Provide the (x, y) coordinate of the cell's center where the given text is located.  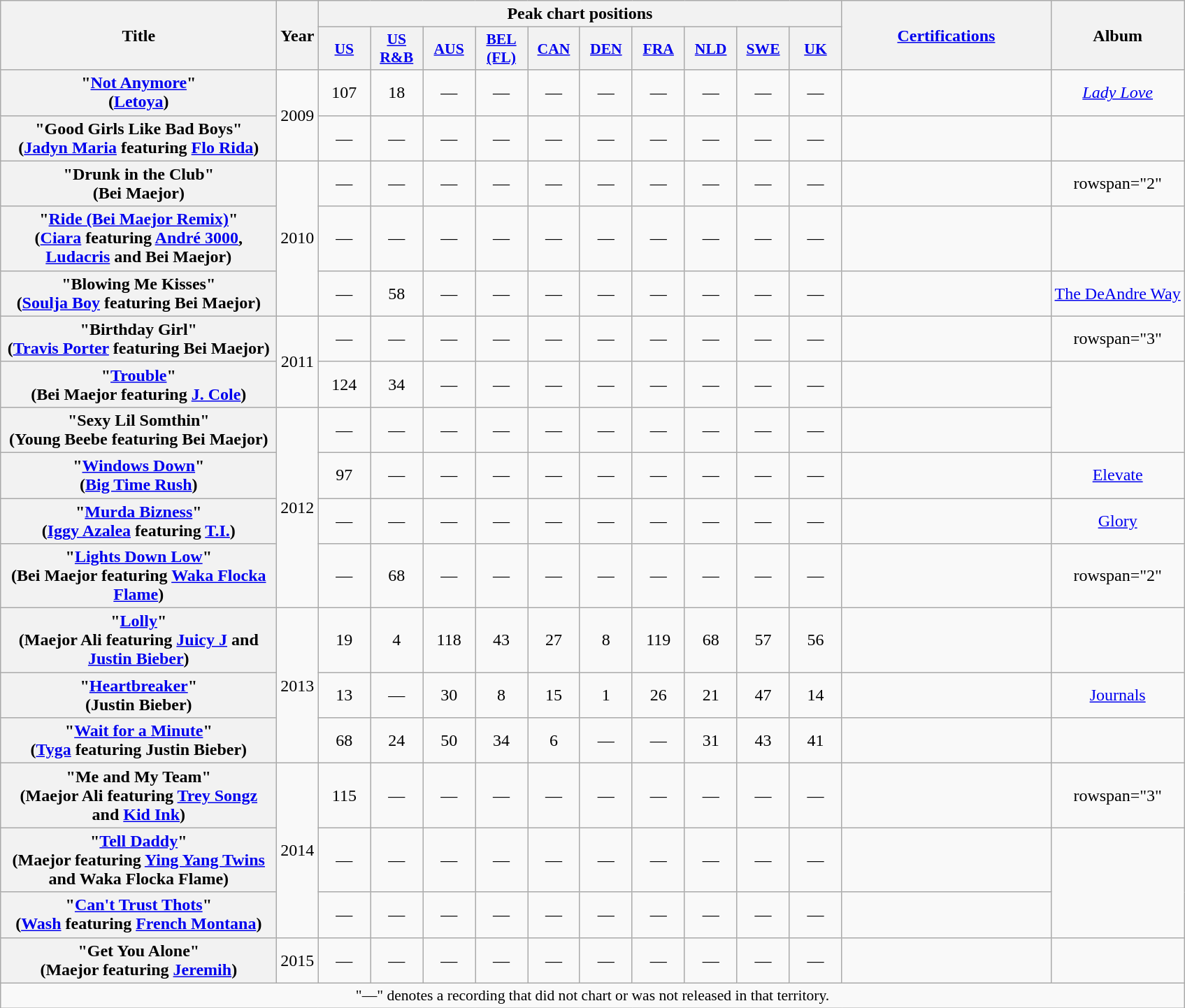
26 (659, 695)
"Good Girls Like Bad Boys"(Jadyn Maria featuring Flo Rida) (138, 138)
24 (397, 741)
115 (344, 795)
"Sexy Lil Somthin"(Young Beebe featuring Bei Maejor) (138, 429)
Glory (1117, 520)
18 (397, 92)
47 (763, 695)
14 (815, 695)
2010 (298, 238)
"Heartbreaker"(Justin Bieber) (138, 695)
6 (554, 741)
Peak chart positions (580, 14)
15 (554, 695)
"Trouble"(Bei Maejor featuring J. Cole) (138, 384)
30 (449, 695)
NLD (710, 49)
"—" denotes a recording that did not chart or was not released in that territory. (593, 995)
Journals (1117, 695)
"Not Anymore"(Letoya) (138, 92)
1 (605, 695)
27 (554, 640)
4 (397, 640)
BEL(FL) (502, 49)
19 (344, 640)
21 (710, 695)
UK (815, 49)
97 (344, 475)
2011 (298, 361)
"Lights Down Low"(Bei Maejor featuring Waka Flocka Flame) (138, 576)
107 (344, 92)
Certifications (947, 35)
"Can't Trust Thots" (Wash featuring French Montana) (138, 914)
118 (449, 640)
"Me and My Team"(Maejor Ali featuring Trey Songz and Kid Ink) (138, 795)
13 (344, 695)
"Wait for a Minute"(Tyga featuring Justin Bieber) (138, 741)
Elevate (1117, 475)
FRA (659, 49)
Album (1117, 35)
41 (815, 741)
56 (815, 640)
USR&B (397, 49)
Title (138, 35)
"Lolly"(Maejor Ali featuring Juicy J and Justin Bieber) (138, 640)
"Birthday Girl"(Travis Porter featuring Bei Maejor) (138, 338)
2013 (298, 686)
The DeAndre Way (1117, 294)
DEN (605, 49)
57 (763, 640)
US (344, 49)
"Ride (Bei Maejor Remix)"(Ciara featuring André 3000, Ludacris and Bei Maejor) (138, 238)
2015 (298, 960)
"Blowing Me Kisses"(Soulja Boy featuring Bei Maejor) (138, 294)
SWE (763, 49)
2009 (298, 115)
124 (344, 384)
"Get You Alone"(Maejor featuring Jeremih) (138, 960)
Year (298, 35)
Lady Love (1117, 92)
AUS (449, 49)
2012 (298, 507)
CAN (554, 49)
2014 (298, 850)
58 (397, 294)
"Tell Daddy"(Maejor featuring Ying Yang Twins and Waka Flocka Flame) (138, 860)
"Windows Down" (Big Time Rush) (138, 475)
"Murda Bizness"(Iggy Azalea featuring T.I.) (138, 520)
119 (659, 640)
50 (449, 741)
31 (710, 741)
"Drunk in the Club"(Bei Maejor) (138, 183)
